Detect which cell encompasses the target text, then output its (x, y) center coordinate. 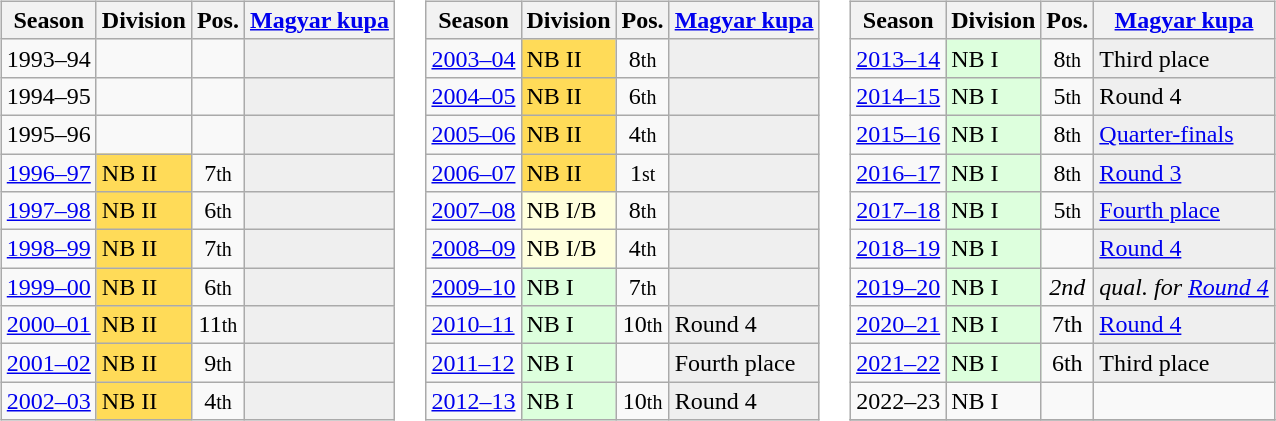
2004–05 (474, 96)
1996–97 (48, 173)
2011–12 (474, 363)
2002–03 (48, 401)
2006–07 (474, 173)
1st (642, 173)
1994–95 (48, 96)
2019–20 (898, 287)
2008–09 (474, 249)
2020–21 (898, 325)
9th (218, 363)
2003–04 (474, 58)
qual. for Round 4 (1184, 287)
2013–14 (898, 58)
2000–01 (48, 325)
2022–23 (898, 401)
2007–08 (474, 211)
1993–94 (48, 58)
1998–99 (48, 249)
2012–13 (474, 401)
1995–96 (48, 134)
1999–00 (48, 287)
2009–10 (474, 287)
2001–02 (48, 363)
2010–11 (474, 325)
2016–17 (898, 173)
11th (218, 325)
2017–18 (898, 211)
1997–98 (48, 211)
2005–06 (474, 134)
Quarter-finals (1184, 134)
Round 3 (1184, 173)
2nd (1068, 287)
2018–19 (898, 249)
2021–22 (898, 363)
2014–15 (898, 96)
2015–16 (898, 134)
